Return the [x, y] coordinate for the center point of the cell that contains the specified text.  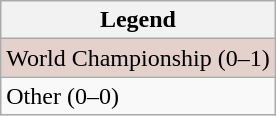
Legend [138, 20]
World Championship (0–1) [138, 58]
Other (0–0) [138, 96]
